Identify which cell holds the provided text, then report its (x, y) central coordinate. 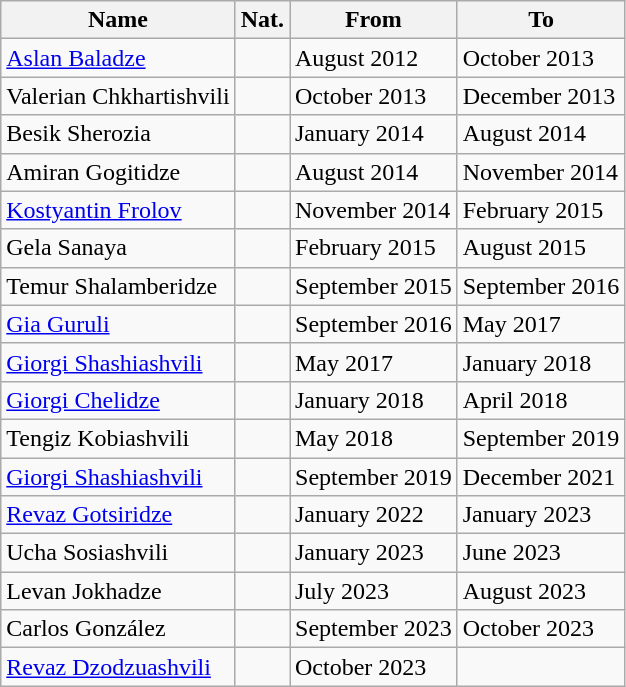
August 2015 (541, 248)
Temur Shalamberidze (118, 286)
Ucha Sosiashvili (118, 553)
Revaz Gotsiridze (118, 515)
September 2015 (374, 286)
Besik Sherozia (118, 134)
Nat. (262, 20)
August 2012 (374, 58)
January 2014 (374, 134)
December 2013 (541, 96)
December 2021 (541, 477)
April 2018 (541, 400)
Giorgi Chelidze (118, 400)
January 2022 (374, 515)
Gia Guruli (118, 324)
June 2023 (541, 553)
Carlos González (118, 629)
Revaz Dzodzuashvili (118, 667)
Tengiz Kobiashvili (118, 438)
July 2023 (374, 591)
Levan Jokhadze (118, 591)
Valerian Chkhartishvili (118, 96)
To (541, 20)
Aslan Baladze (118, 58)
September 2023 (374, 629)
Amiran Gogitidze (118, 172)
Name (118, 20)
August 2023 (541, 591)
May 2018 (374, 438)
Gela Sanaya (118, 248)
Kostyantin Frolov (118, 210)
From (374, 20)
